Return the [X, Y] coordinate for the center point of the cell that contains the specified text.  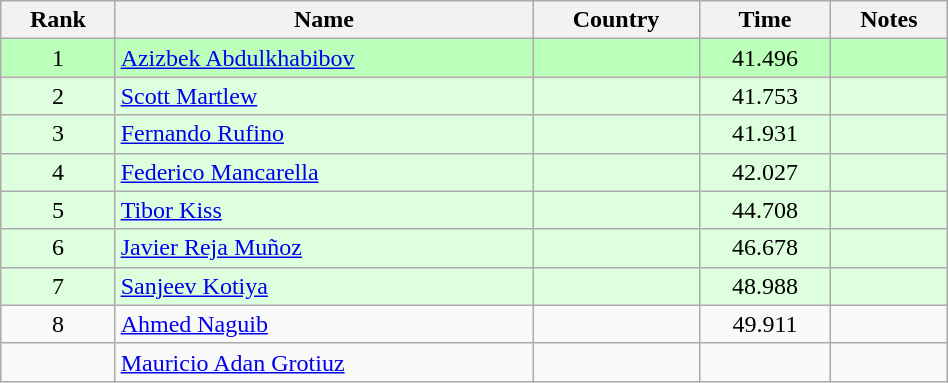
Name [324, 20]
Tibor Kiss [324, 210]
41.931 [764, 134]
Federico Mancarella [324, 172]
5 [58, 210]
7 [58, 286]
Scott Martlew [324, 96]
Azizbek Abdulkhabibov [324, 58]
Sanjeev Kotiya [324, 286]
Fernando Rufino [324, 134]
Country [616, 20]
3 [58, 134]
Javier Reja Muñoz [324, 248]
42.027 [764, 172]
Time [764, 20]
6 [58, 248]
41.753 [764, 96]
48.988 [764, 286]
Rank [58, 20]
4 [58, 172]
Ahmed Naguib [324, 324]
2 [58, 96]
44.708 [764, 210]
49.911 [764, 324]
41.496 [764, 58]
8 [58, 324]
46.678 [764, 248]
Mauricio Adan Grotiuz [324, 362]
1 [58, 58]
Notes [890, 20]
